For the text-containing cell, return its midpoint in (x, y) coordinate format. 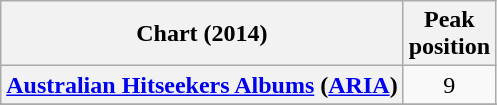
Peakposition (449, 34)
Chart (2014) (202, 34)
9 (449, 85)
Australian Hitseekers Albums (ARIA) (202, 85)
